Provide the [X, Y] coordinate of the cell's center where the given text is located.  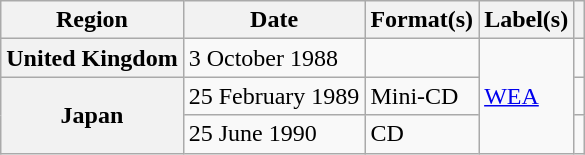
CD [422, 134]
25 February 1989 [274, 96]
Label(s) [526, 20]
Japan [92, 115]
Format(s) [422, 20]
Date [274, 20]
Mini-CD [422, 96]
WEA [526, 96]
3 October 1988 [274, 58]
Region [92, 20]
United Kingdom [92, 58]
25 June 1990 [274, 134]
